Detect which cell encompasses the target text, then output its (x, y) center coordinate. 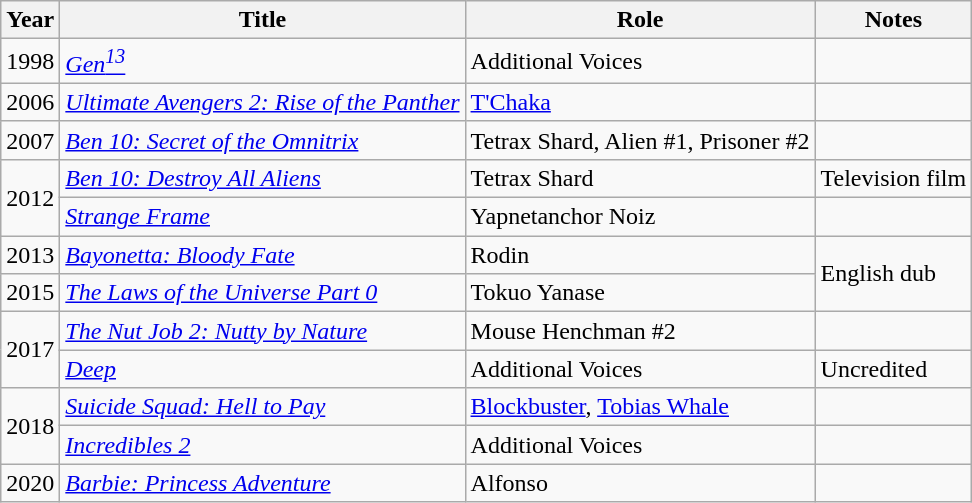
Television film (894, 178)
Deep (262, 369)
The Nut Job 2: Nutty by Nature (262, 331)
Suicide Squad: Hell to Pay (262, 407)
1998 (30, 62)
Tetrax Shard (640, 178)
Title (262, 20)
Blockbuster, Tobias Whale (640, 407)
2018 (30, 426)
2020 (30, 483)
T'Chaka (640, 102)
2006 (30, 102)
Strange Frame (262, 217)
Ultimate Avengers 2: Rise of the Panther (262, 102)
Notes (894, 20)
Incredibles 2 (262, 445)
Gen13 (262, 62)
The Laws of the Universe Part 0 (262, 293)
Yapnetanchor Noiz (640, 217)
Bayonetta: Bloody Fate (262, 255)
2007 (30, 140)
Rodin (640, 255)
Mouse Henchman #2 (640, 331)
Tokuo Yanase (640, 293)
Alfonso (640, 483)
Year (30, 20)
2015 (30, 293)
2017 (30, 350)
Tetrax Shard, Alien #1, Prisoner #2 (640, 140)
English dub (894, 274)
Ben 10: Destroy All Aliens (262, 178)
Role (640, 20)
Uncredited (894, 369)
2013 (30, 255)
Barbie: Princess Adventure (262, 483)
2012 (30, 197)
Ben 10: Secret of the Omnitrix (262, 140)
